Search for the cell housing the specified text and yield its [x, y] center coordinate. 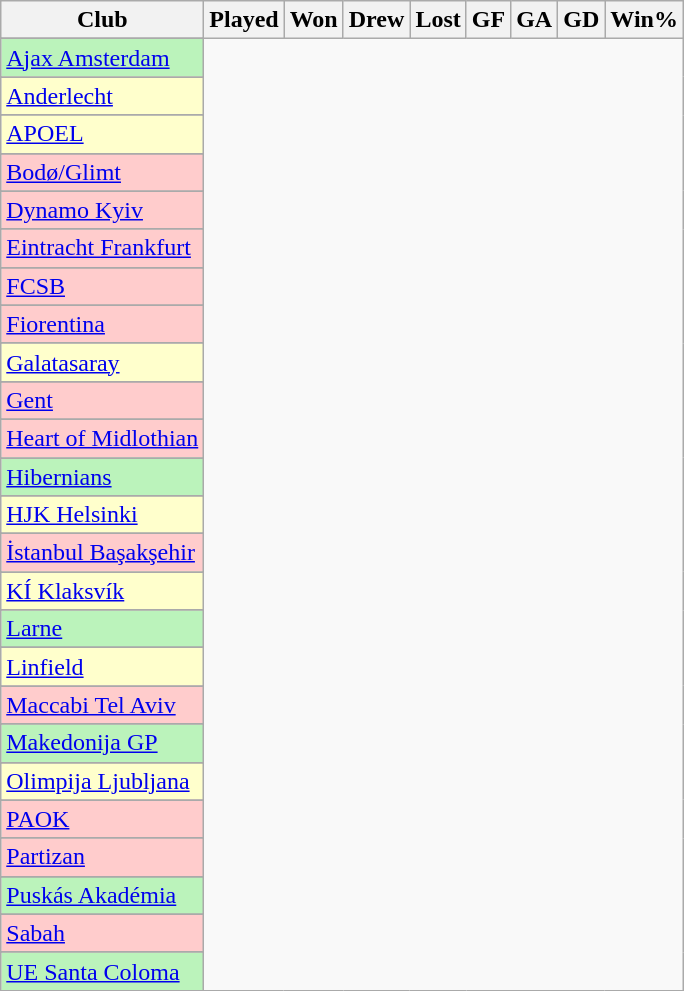
Lost [438, 20]
Gent [102, 400]
UE Santa Coloma [102, 971]
İstanbul Başakşehir [102, 553]
APOEL [102, 134]
Anderlecht [102, 96]
GA [534, 20]
HJK Helsinki [102, 515]
Drew [376, 20]
Makedonija GP [102, 743]
Hibernians [102, 477]
GF [488, 20]
Won [314, 20]
Sabah [102, 933]
Larne [102, 629]
PAOK [102, 819]
Fiorentina [102, 324]
Linfield [102, 667]
Bodø/Glimt [102, 172]
Heart of Midlothian [102, 438]
Club [102, 20]
Ajax Amsterdam [102, 58]
Maccabi Tel Aviv [102, 705]
Puskás Akadémia [102, 895]
GD [582, 20]
Dynamo Kyiv [102, 210]
Partizan [102, 857]
FCSB [102, 286]
Played [244, 20]
Olimpija Ljubljana [102, 781]
Win% [644, 20]
Galatasaray [102, 362]
Eintracht Frankfurt [102, 248]
KÍ Klaksvík [102, 591]
